Output the (x, y) coordinate of the center of the cell containing the given text.  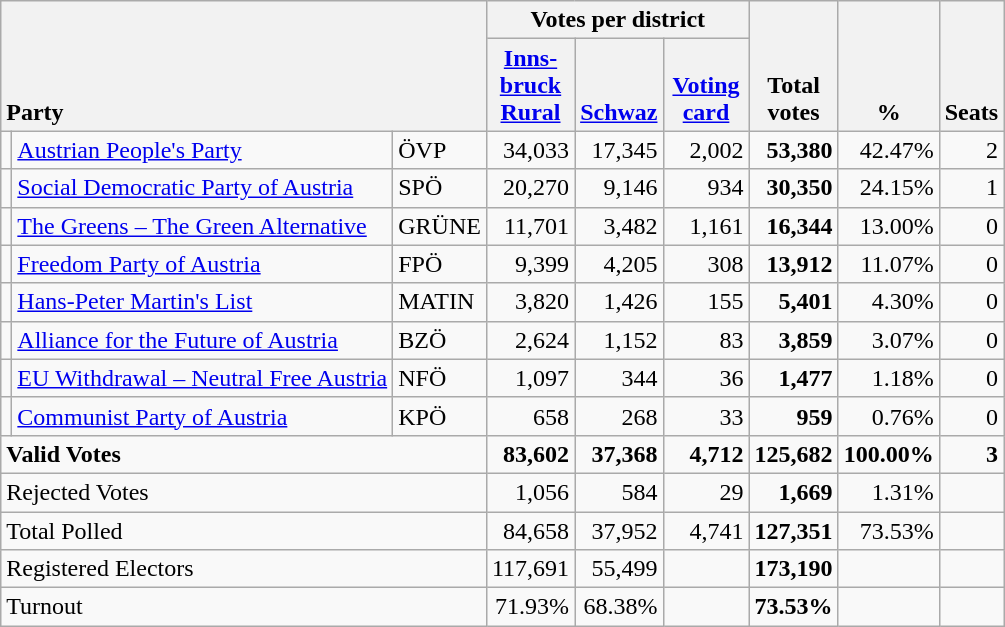
The Greens – The Green Alternative (202, 226)
EU Withdrawal – Neutral Free Austria (202, 378)
36 (706, 378)
1,152 (619, 340)
125,682 (794, 454)
584 (619, 492)
20,270 (530, 188)
SPÖ (440, 188)
0.76% (888, 416)
MATIN (440, 302)
Rejected Votes (244, 492)
% (888, 66)
1,097 (530, 378)
Total Polled (244, 531)
5,401 (794, 302)
83,602 (530, 454)
1,426 (619, 302)
1 (971, 188)
4,741 (706, 531)
Alliance for the Future of Austria (202, 340)
16,344 (794, 226)
Hans-Peter Martin's List (202, 302)
FPÖ (440, 264)
9,146 (619, 188)
1,669 (794, 492)
Communist Party of Austria (202, 416)
268 (619, 416)
84,658 (530, 531)
11,701 (530, 226)
2,624 (530, 340)
Inns-bruckRural (530, 85)
Schwaz (619, 85)
Valid Votes (244, 454)
173,190 (794, 569)
13,912 (794, 264)
3 (971, 454)
658 (530, 416)
1.18% (888, 378)
3.07% (888, 340)
53,380 (794, 150)
127,351 (794, 531)
344 (619, 378)
959 (794, 416)
2 (971, 150)
55,499 (619, 569)
30,350 (794, 188)
Party (244, 66)
4,205 (619, 264)
37,368 (619, 454)
42.47% (888, 150)
Freedom Party of Austria (202, 264)
Social Democratic Party of Austria (202, 188)
Seats (971, 66)
1.31% (888, 492)
4.30% (888, 302)
17,345 (619, 150)
68.38% (619, 607)
100.00% (888, 454)
11.07% (888, 264)
1,161 (706, 226)
13.00% (888, 226)
71.93% (530, 607)
3,482 (619, 226)
1,477 (794, 378)
24.15% (888, 188)
Votes per district (618, 20)
33 (706, 416)
Austrian People's Party (202, 150)
117,691 (530, 569)
KPÖ (440, 416)
34,033 (530, 150)
308 (706, 264)
Turnout (244, 607)
ÖVP (440, 150)
Totalvotes (794, 66)
29 (706, 492)
1,056 (530, 492)
Votingcard (706, 85)
934 (706, 188)
4,712 (706, 454)
BZÖ (440, 340)
37,952 (619, 531)
Registered Electors (244, 569)
83 (706, 340)
GRÜNE (440, 226)
9,399 (530, 264)
2,002 (706, 150)
3,859 (794, 340)
3,820 (530, 302)
155 (706, 302)
NFÖ (440, 378)
